Extract the (X, Y) coordinate from the center of the cell holding the provided text.  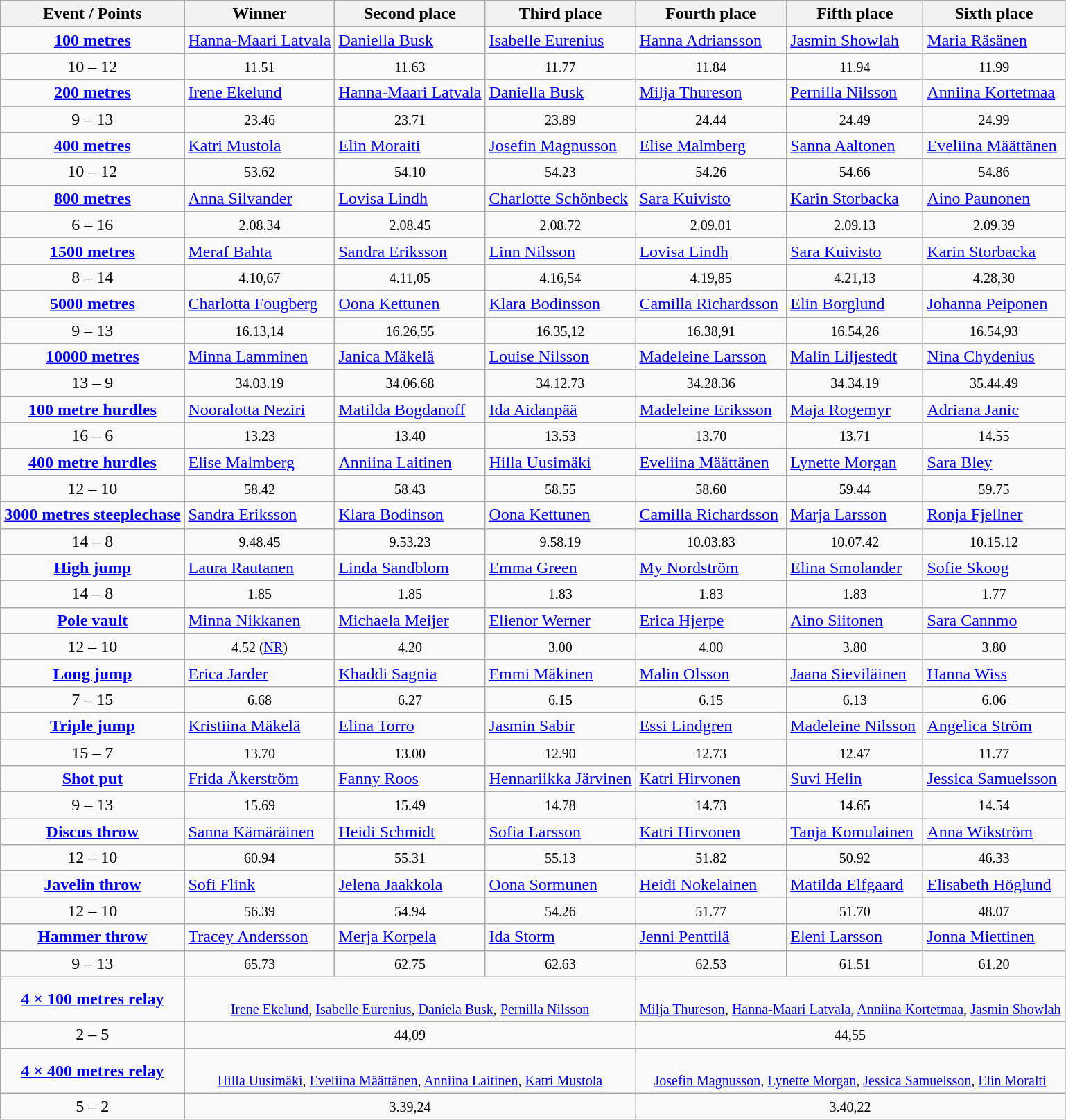
62.53 (711, 963)
8 – 14 (93, 277)
Isabelle Eurenius (560, 40)
16.54,93 (994, 331)
Maja Rogemyr (855, 410)
10.03.83 (711, 541)
Malin Olsson (711, 673)
Essi Lindgren (711, 726)
14.73 (711, 805)
800 metres (93, 198)
Linn Nilsson (560, 251)
14.65 (855, 805)
Sixth place (994, 14)
Jonna Miettinen (994, 937)
Michaela Meijer (410, 620)
Jenni Penttilä (711, 937)
4.21,13 (855, 277)
54.86 (994, 172)
2.09.39 (994, 225)
3.00 (560, 647)
50.92 (855, 858)
4.10,67 (259, 277)
400 metres (93, 146)
Jasmin Showlah (855, 40)
23.71 (410, 119)
Madeleine Larsson (711, 357)
51.77 (711, 911)
Ida Storm (560, 937)
11.99 (994, 67)
Sara Cannmo (994, 620)
12.90 (560, 752)
Merja Korpela (410, 937)
Sanna Aaltonen (855, 146)
44,55 (850, 1035)
Hanna Wiss (994, 673)
Kristiina Mäkelä (259, 726)
9.58.19 (560, 541)
Ronja Fjellner (994, 515)
Hilla Uusimäki, Eveliina Määttänen, Anniina Laitinen, Katri Mustola (410, 1070)
Nooralotta Neziri (259, 410)
4 × 100 metres relay (93, 999)
Josefin Magnusson, Lynette Morgan, Jessica Samuelsson, Elin Moralti (850, 1070)
Katri Mustola (259, 146)
51.82 (711, 858)
Emmi Mäkinen (560, 673)
6.06 (994, 699)
Erica Hjerpe (711, 620)
15.49 (410, 805)
48.07 (994, 911)
High jump (93, 568)
Adriana Janic (994, 410)
6.68 (259, 699)
54.94 (410, 911)
51.70 (855, 911)
Minna Nikkanen (259, 620)
34.06.68 (410, 383)
Sofie Skoog (994, 568)
12.73 (711, 752)
Hammer throw (93, 937)
Discus throw (93, 832)
11.51 (259, 67)
Tracey Andersson (259, 937)
Sara Bley (994, 462)
400 metre hurdles (93, 462)
9.53.23 (410, 541)
Fifth place (855, 14)
15.69 (259, 805)
Linda Sandblom (410, 568)
3000 metres steeplechase (93, 515)
Eleni Larsson (855, 937)
16.26,55 (410, 331)
Aino Siitonen (855, 620)
Irene Ekelund (259, 93)
Jasmin Sabir (560, 726)
10.15.12 (994, 541)
24.99 (994, 119)
Irene Ekelund, Isabelle Eurenius, Daniela Busk, Pernilla Nilsson (410, 999)
56.39 (259, 911)
Jessica Samuelsson (994, 779)
Khaddi Sagnia (410, 673)
58.55 (560, 489)
6 – 16 (93, 225)
34.03.19 (259, 383)
Matilda Elfgaard (855, 884)
Pernilla Nilsson (855, 93)
Event / Points (93, 14)
61.51 (855, 963)
4.28,30 (994, 277)
Jaana Sieviläinen (855, 673)
53.62 (259, 172)
Elin Borglund (855, 304)
Second place (410, 14)
Elienor Werner (560, 620)
Tanja Komulainen (855, 832)
46.33 (994, 858)
2.08.72 (560, 225)
2.09.01 (711, 225)
Nina Chydenius (994, 357)
11.94 (855, 67)
Winner (259, 14)
7 – 15 (93, 699)
23.46 (259, 119)
4.16,54 (560, 277)
Elina Smolander (855, 568)
Oona Sormunen (560, 884)
4.00 (711, 647)
Hanna Adriansson (711, 40)
23.89 (560, 119)
55.13 (560, 858)
4.20 (410, 647)
Anna Wikström (994, 832)
14.78 (560, 805)
58.42 (259, 489)
13 – 9 (93, 383)
Elina Torro (410, 726)
Emma Green (560, 568)
54.66 (855, 172)
54.23 (560, 172)
Anniina Laitinen (410, 462)
Madeleine Eriksson (711, 410)
60.94 (259, 858)
34.12.73 (560, 383)
16.13,14 (259, 331)
16.38,91 (711, 331)
Lynette Morgan (855, 462)
14.54 (994, 805)
Erica Jarder (259, 673)
Louise Nilsson (560, 357)
35.44.49 (994, 383)
Charlotta Fougberg (259, 304)
Angelica Ström (994, 726)
2.09.13 (855, 225)
Sanna Kämäräinen (259, 832)
My Nordström (711, 568)
4.52 (NR) (259, 647)
6.27 (410, 699)
Minna Lamminen (259, 357)
Fourth place (711, 14)
11.63 (410, 67)
Janica Mäkelä (410, 357)
44,09 (410, 1035)
4.11,05 (410, 277)
13.71 (855, 436)
11.84 (711, 67)
Long jump (93, 673)
61.20 (994, 963)
Elisabeth Höglund (994, 884)
24.49 (855, 119)
Milja Thureson (711, 93)
Laura Rautanen (259, 568)
Fanny Roos (410, 779)
1.77 (994, 594)
2.08.34 (259, 225)
Triple jump (93, 726)
Ida Aidanpää (560, 410)
200 metres (93, 93)
5 – 2 (93, 1106)
Jelena Jaakkola (410, 884)
Third place (560, 14)
15 – 7 (93, 752)
Frida Åkerström (259, 779)
16.54,26 (855, 331)
59.75 (994, 489)
12.47 (855, 752)
Sofia Larsson (560, 832)
Milja Thureson, Hanna-Maari Latvala, Anniina Kortetmaa, Jasmin Showlah (850, 999)
62.75 (410, 963)
Klara Bodinsson (560, 304)
Meraf Bahta (259, 251)
9.48.45 (259, 541)
10000 metres (93, 357)
58.43 (410, 489)
65.73 (259, 963)
Heidi Schmidt (410, 832)
6.13 (855, 699)
2.08.45 (410, 225)
2 – 5 (93, 1035)
13.40 (410, 436)
24.44 (711, 119)
16.35,12 (560, 331)
13.53 (560, 436)
Josefin Magnusson (560, 146)
5000 metres (93, 304)
Madeleine Nilsson (855, 726)
59.44 (855, 489)
100 metre hurdles (93, 410)
Anniina Kortetmaa (994, 93)
3.40,22 (850, 1106)
Klara Bodinson (410, 515)
4.19,85 (711, 277)
55.31 (410, 858)
58.60 (711, 489)
Johanna Peiponen (994, 304)
Sofi Flink (259, 884)
3.39,24 (410, 1106)
Shot put (93, 779)
62.63 (560, 963)
1500 metres (93, 251)
Pole vault (93, 620)
Marja Larsson (855, 515)
Javelin throw (93, 884)
Elin Moraiti (410, 146)
Charlotte Schönbeck (560, 198)
34.34.19 (855, 383)
13.00 (410, 752)
16 – 6 (93, 436)
4 × 400 metres relay (93, 1070)
Anna Silvander (259, 198)
100 metres (93, 40)
Hilla Uusimäki (560, 462)
14.55 (994, 436)
13.23 (259, 436)
Heidi Nokelainen (711, 884)
10.07.42 (855, 541)
34.28.36 (711, 383)
Matilda Bogdanoff (410, 410)
54.10 (410, 172)
Maria Räsänen (994, 40)
Hennariikka Järvinen (560, 779)
Aino Paunonen (994, 198)
Malin Liljestedt (855, 357)
Suvi Helin (855, 779)
